Return (X, Y) of the center of cell containing provided text 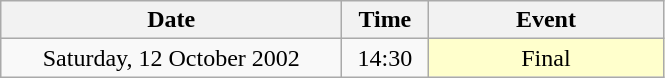
Time (385, 20)
14:30 (385, 58)
Date (172, 20)
Final (546, 58)
Saturday, 12 October 2002 (172, 58)
Event (546, 20)
